From the cell containing the given text, extract its center point as [X, Y] coordinate. 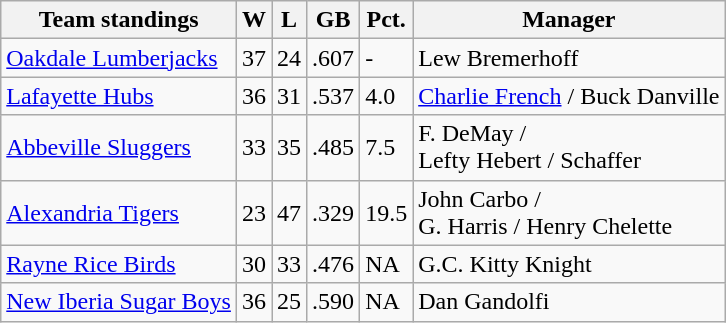
W [254, 20]
.537 [334, 96]
24 [290, 58]
31 [290, 96]
Team standings [119, 20]
.590 [334, 302]
.329 [334, 212]
G.C. Kitty Knight [569, 264]
.485 [334, 148]
Manager [569, 20]
Alexandria Tigers [119, 212]
Rayne Rice Birds [119, 264]
L [290, 20]
Dan Gandolfi [569, 302]
25 [290, 302]
- [386, 58]
John Carbo / G. Harris / Henry Chelette [569, 212]
19.5 [386, 212]
Lafayette Hubs [119, 96]
4.0 [386, 96]
23 [254, 212]
F. DeMay / Lefty Hebert / Schaffer [569, 148]
37 [254, 58]
.476 [334, 264]
35 [290, 148]
New Iberia Sugar Boys [119, 302]
Oakdale Lumberjacks [119, 58]
30 [254, 264]
7.5 [386, 148]
Pct. [386, 20]
Charlie French / Buck Danville [569, 96]
47 [290, 212]
GB [334, 20]
.607 [334, 58]
Lew Bremerhoff [569, 58]
Abbeville Sluggers [119, 148]
